Identify which cell holds the provided text, then report its [X, Y] central coordinate. 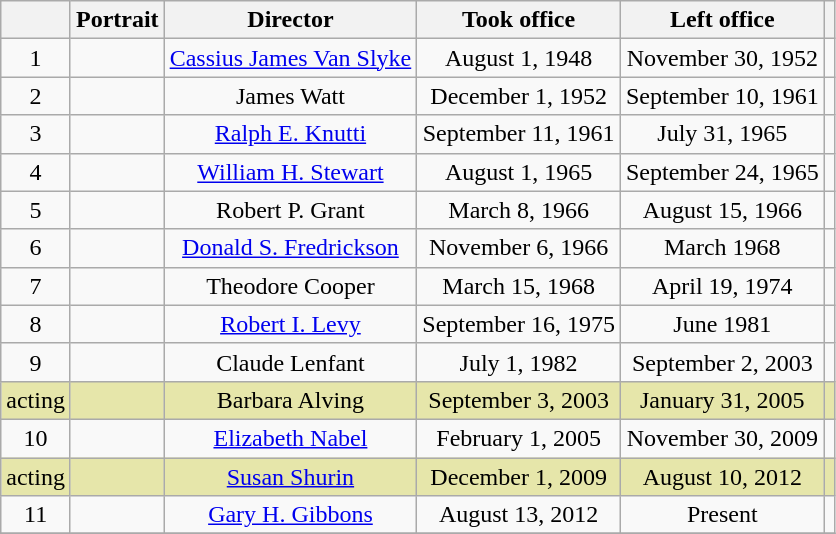
Cassius James Van Slyke [290, 58]
January 31, 2005 [722, 400]
6 [36, 248]
Elizabeth Nabel [290, 438]
March 15, 1968 [519, 286]
Susan Shurin [290, 477]
August 10, 2012 [722, 477]
September 11, 1961 [519, 134]
June 1981 [722, 324]
11 [36, 515]
December 1, 1952 [519, 96]
March 1968 [722, 248]
9 [36, 362]
Barbara Alving [290, 400]
Ralph E. Knutti [290, 134]
Gary H. Gibbons [290, 515]
July 1, 1982 [519, 362]
Donald S. Fredrickson [290, 248]
September 16, 1975 [519, 324]
8 [36, 324]
James Watt [290, 96]
December 1, 2009 [519, 477]
Robert P. Grant [290, 210]
September 10, 1961 [722, 96]
November 30, 1952 [722, 58]
3 [36, 134]
September 3, 2003 [519, 400]
4 [36, 172]
Robert I. Levy [290, 324]
1 [36, 58]
10 [36, 438]
2 [36, 96]
August 15, 1966 [722, 210]
Theodore Cooper [290, 286]
7 [36, 286]
William H. Stewart [290, 172]
July 31, 1965 [722, 134]
Left office [722, 20]
February 1, 2005 [519, 438]
August 1, 1965 [519, 172]
August 13, 2012 [519, 515]
November 30, 2009 [722, 438]
5 [36, 210]
September 2, 2003 [722, 362]
Director [290, 20]
April 19, 1974 [722, 286]
March 8, 1966 [519, 210]
Portrait [117, 20]
Took office [519, 20]
November 6, 1966 [519, 248]
Claude Lenfant [290, 362]
Present [722, 515]
August 1, 1948 [519, 58]
September 24, 1965 [722, 172]
